Return the (X, Y) coordinate for the center point of the cell that contains the specified text.  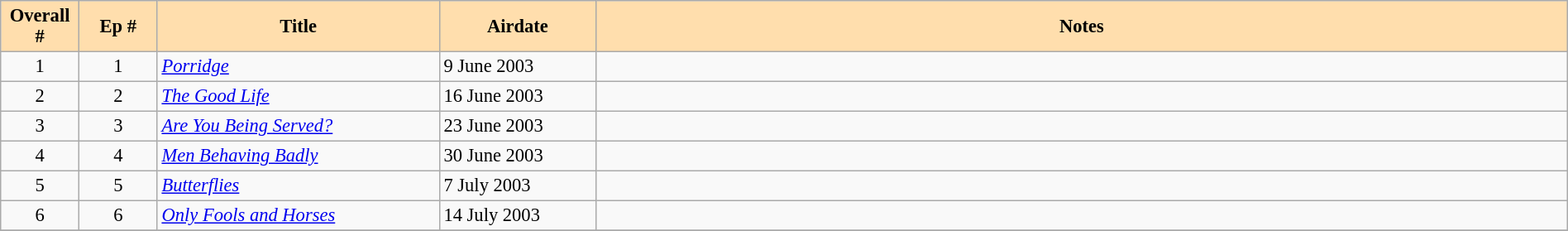
Only Fools and Horses (298, 215)
Notes (1082, 26)
14 July 2003 (518, 215)
30 June 2003 (518, 156)
The Good Life (298, 96)
Butterflies (298, 185)
Men Behaving Badly (298, 156)
16 June 2003 (518, 96)
Ep # (117, 26)
Title (298, 26)
Overall # (40, 26)
9 June 2003 (518, 66)
7 July 2003 (518, 185)
Airdate (518, 26)
Are You Being Served? (298, 126)
Porridge (298, 66)
23 June 2003 (518, 126)
